Capture the cell that displays the provided text and extract its [x, y] central coordinate. 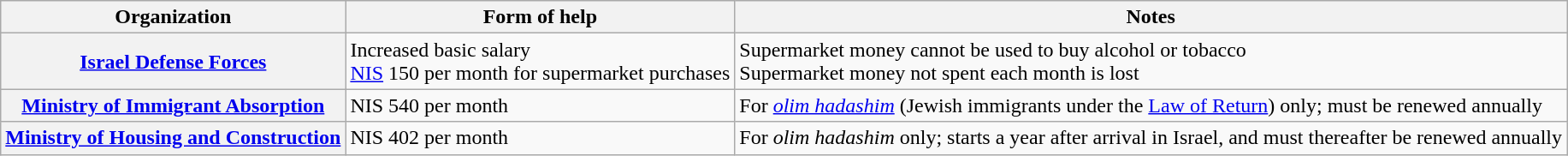
Increased basic salaryNIS 150 per month for supermarket purchases [541, 62]
NIS 402 per month [541, 138]
For olim hadashim (Jewish immigrants under the Law of Return) only; must be renewed annually [1151, 105]
NIS 540 per month [541, 105]
Notes [1151, 17]
Ministry of Immigrant Absorption [173, 105]
Organization [173, 17]
Supermarket money cannot be used to buy alcohol or tobaccoSupermarket money not spent each month is lost [1151, 62]
Ministry of Housing and Construction [173, 138]
Israel Defense Forces [173, 62]
For olim hadashim only; starts a year after arrival in Israel, and must thereafter be renewed annually [1151, 138]
Form of help [541, 17]
